Detect which cell encompasses the target text, then output its (x, y) center coordinate. 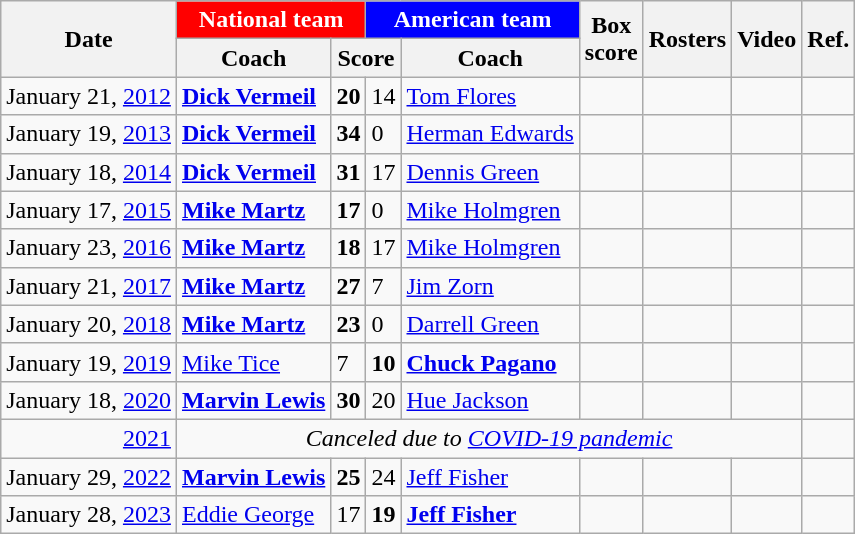
January 17, 2015 (89, 210)
Hue Jackson (490, 400)
31 (348, 172)
January 18, 2020 (89, 400)
2021 (89, 438)
Eddie George (253, 515)
American team (472, 20)
23 (348, 324)
Dennis Green (490, 172)
27 (348, 286)
Canceled due to COVID-19 pandemic (488, 438)
Darrell Green (490, 324)
Video (767, 39)
Score (366, 58)
Ref. (828, 39)
January 20, 2018 (89, 324)
Rosters (687, 39)
Jim Zorn (490, 286)
January 19, 2019 (89, 362)
19 (384, 515)
January 19, 2013 (89, 134)
25 (348, 477)
Tom Flores (490, 96)
January 18, 2014 (89, 172)
January 21, 2012 (89, 96)
34 (348, 134)
Boxscore (611, 39)
January 23, 2016 (89, 248)
Herman Edwards (490, 134)
January 29, 2022 (89, 477)
30 (348, 400)
14 (384, 96)
10 (384, 362)
National team (270, 20)
Mike Tice (253, 362)
18 (348, 248)
Chuck Pagano (490, 362)
24 (384, 477)
Date (89, 39)
January 28, 2023 (89, 515)
January 21, 2017 (89, 286)
